Locate the cell with the specified text and output its (X, Y) center coordinate. 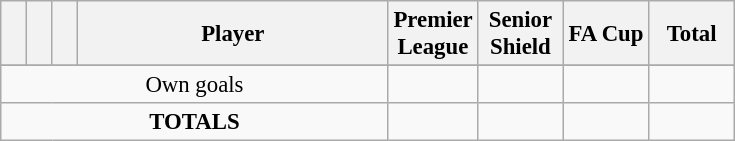
Total (692, 34)
Player (234, 34)
TOTALS (194, 122)
FA Cup (606, 34)
Premier League (432, 34)
Own goals (194, 85)
Senior Shield (521, 34)
